Output the (x, y) coordinate of the center of the cell containing the given text.  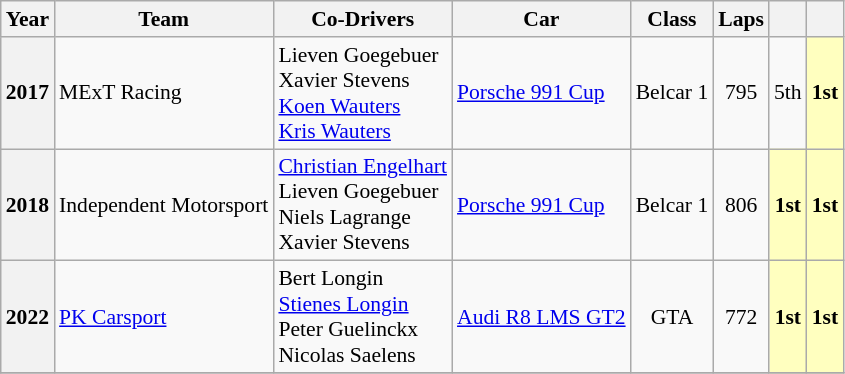
Co-Drivers (362, 19)
Team (164, 19)
Christian Engelhart Lieven Goegebuer Niels Lagrange Xavier Stevens (362, 205)
795 (741, 93)
806 (741, 205)
Bert Longin Stienes Longin Peter Guelinckx Nicolas Saelens (362, 317)
Car (542, 19)
Audi R8 LMS GT2 (542, 317)
772 (741, 317)
Year (28, 19)
GTA (672, 317)
5th (788, 93)
Independent Motorsport (164, 205)
PK Carsport (164, 317)
Lieven Goegebuer Xavier Stevens Koen Wauters Kris Wauters (362, 93)
MExT Racing (164, 93)
2022 (28, 317)
2018 (28, 205)
2017 (28, 93)
Class (672, 19)
Laps (741, 19)
